Determine the [X, Y] coordinate at the center of the cell enclosing the given text.  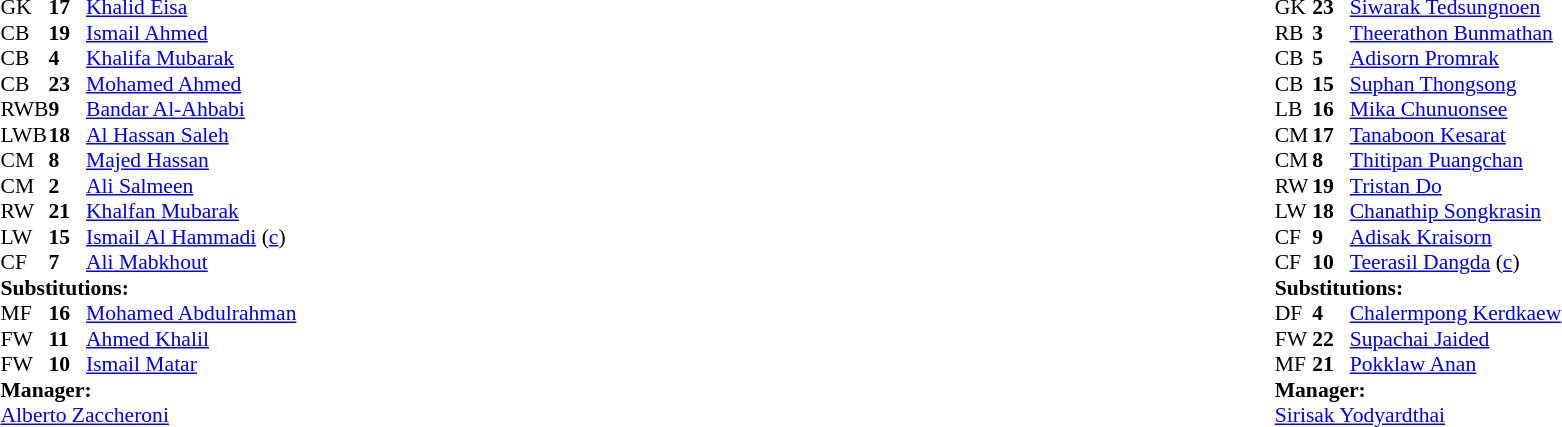
Chanathip Songkrasin [1456, 211]
Khalifa Mubarak [191, 59]
RB [1294, 33]
Ali Mabkhout [191, 263]
17 [1331, 135]
Suphan Thongsong [1456, 84]
Thitipan Puangchan [1456, 161]
Adisorn Promrak [1456, 59]
3 [1331, 33]
Al Hassan Saleh [191, 135]
LB [1294, 109]
Teerasil Dangda (c) [1456, 263]
Bandar Al-Ahbabi [191, 109]
Theerathon Bunmathan [1456, 33]
11 [67, 339]
Tristan Do [1456, 186]
Adisak Kraisorn [1456, 237]
Khalfan Mubarak [191, 211]
Ismail Al Hammadi (c) [191, 237]
Supachai Jaided [1456, 339]
Mika Chunuonsee [1456, 109]
RWB [24, 109]
Mohamed Abdulrahman [191, 313]
22 [1331, 339]
23 [67, 84]
Ali Salmeen [191, 186]
LWB [24, 135]
Ahmed Khalil [191, 339]
Tanaboon Kesarat [1456, 135]
Ismail Ahmed [191, 33]
7 [67, 263]
Pokklaw Anan [1456, 365]
DF [1294, 313]
Ismail Matar [191, 365]
2 [67, 186]
5 [1331, 59]
Chalermpong Kerdkaew [1456, 313]
Majed Hassan [191, 161]
Mohamed Ahmed [191, 84]
